Output the (x, y) coordinate of the center of the cell containing the given text.  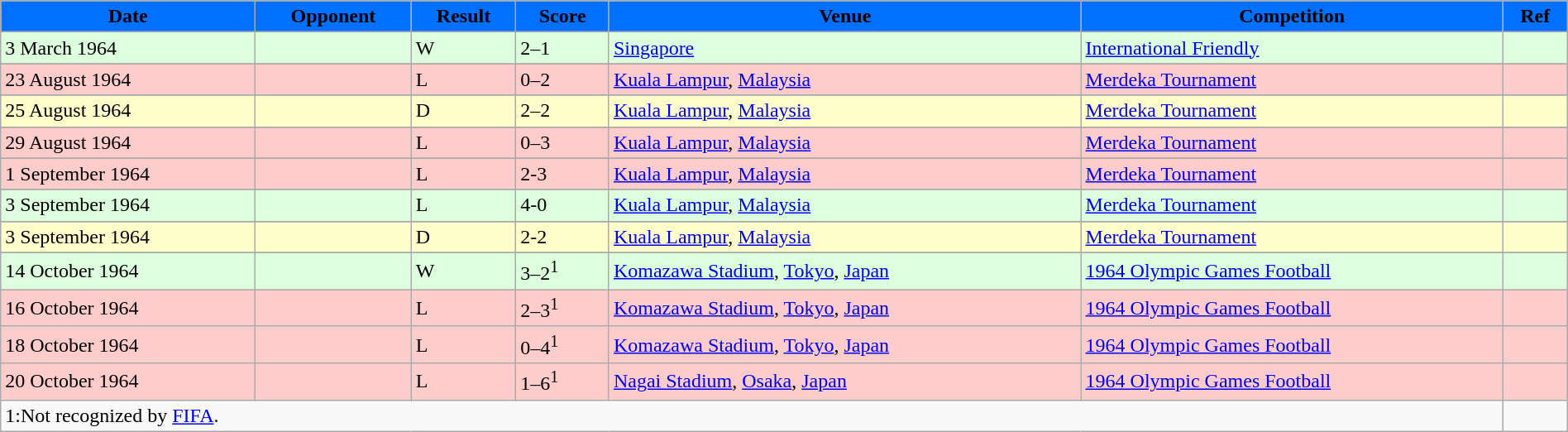
3–21 (562, 271)
Opponent (334, 17)
29 August 1964 (128, 142)
1:Not recognized by FIFA. (752, 415)
16 October 1964 (128, 308)
23 August 1964 (128, 79)
4-0 (562, 205)
Nagai Stadium, Osaka, Japan (845, 382)
1–61 (562, 382)
2–2 (562, 111)
Date (128, 17)
2–1 (562, 48)
2-2 (562, 237)
Score (562, 17)
1 September 1964 (128, 174)
Venue (845, 17)
Ref (1535, 17)
20 October 1964 (128, 382)
International Friendly (1292, 48)
0–3 (562, 142)
18 October 1964 (128, 344)
25 August 1964 (128, 111)
Competition (1292, 17)
3 March 1964 (128, 48)
14 October 1964 (128, 271)
0–2 (562, 79)
2-3 (562, 174)
2–31 (562, 308)
Singapore (845, 48)
Result (463, 17)
0–41 (562, 344)
